Capture the cell that displays the provided text and extract its (x, y) central coordinate. 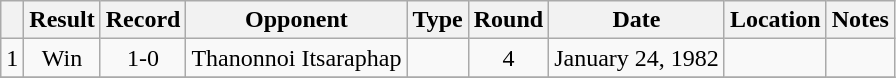
4 (508, 58)
Location (775, 20)
Date (637, 20)
1-0 (143, 58)
Opponent (296, 20)
Result (62, 20)
1 (12, 58)
Win (62, 58)
January 24, 1982 (637, 58)
Round (508, 20)
Record (143, 20)
Notes (860, 20)
Type (438, 20)
Thanonnoi Itsaraphap (296, 58)
